Detect which cell encompasses the target text, then output its (x, y) center coordinate. 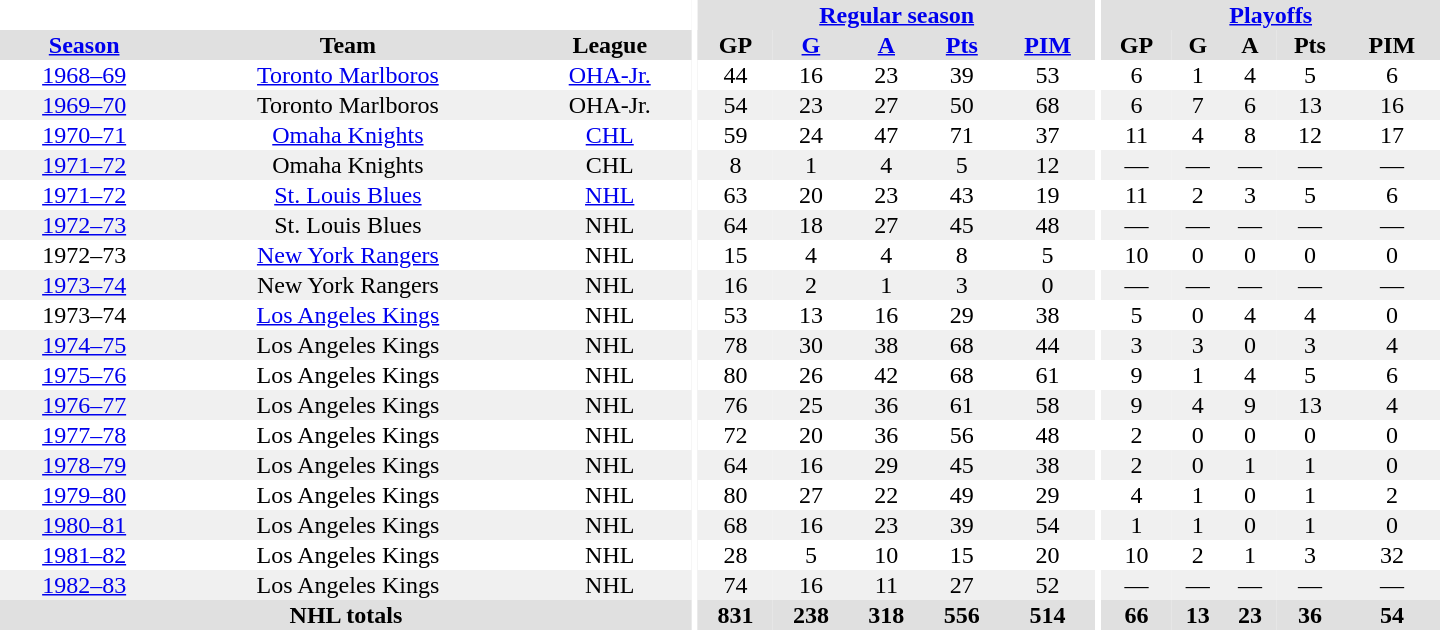
32 (1392, 555)
1970–71 (84, 135)
1977–78 (84, 435)
514 (1048, 615)
56 (962, 435)
1981–82 (84, 555)
37 (1048, 135)
78 (736, 345)
1969–70 (84, 105)
52 (1048, 585)
Season (84, 45)
19 (1048, 195)
28 (736, 555)
24 (810, 135)
66 (1136, 615)
Regular season (897, 15)
238 (810, 615)
74 (736, 585)
League (610, 45)
59 (736, 135)
47 (886, 135)
71 (962, 135)
50 (962, 105)
76 (736, 405)
43 (962, 195)
72 (736, 435)
63 (736, 195)
30 (810, 345)
1968–69 (84, 75)
1979–80 (84, 495)
42 (886, 375)
7 (1198, 105)
25 (810, 405)
1978–79 (84, 465)
18 (810, 225)
1976–77 (84, 405)
58 (1048, 405)
Team (348, 45)
1974–75 (84, 345)
1975–76 (84, 375)
318 (886, 615)
22 (886, 495)
Playoffs (1270, 15)
831 (736, 615)
1980–81 (84, 525)
26 (810, 375)
1982–83 (84, 585)
49 (962, 495)
17 (1392, 135)
556 (962, 615)
NHL totals (346, 615)
